Identify which cell holds the provided text, then report its [x, y] central coordinate. 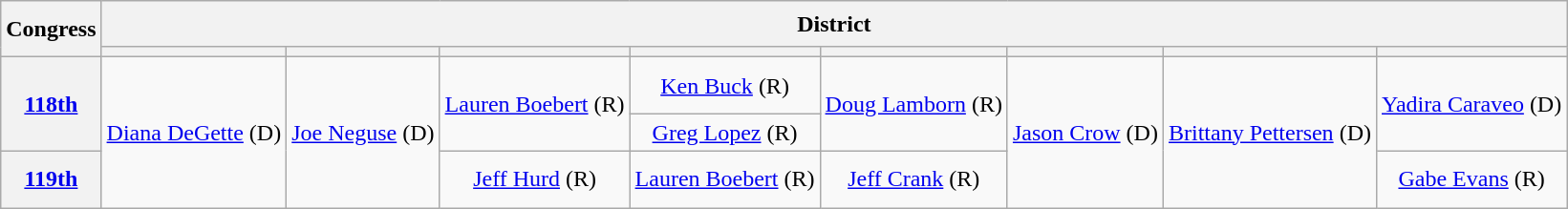
Diana DeGette (D) [194, 133]
Jeff Crank (R) [913, 179]
Jeff Hurd (R) [535, 179]
Brittany Pettersen (D) [1269, 133]
District [834, 24]
Joe Neguse (D) [363, 133]
118th [52, 104]
Gabe Evans (R) [1471, 179]
Yadira Caraveo (D) [1471, 104]
119th [52, 179]
Congress [52, 29]
Jason Crow (D) [1085, 133]
Greg Lopez (R) [724, 133]
Doug Lamborn (R) [913, 104]
Ken Buck (R) [724, 86]
